Extract the (x, y) coordinate from the center of the cell holding the provided text.  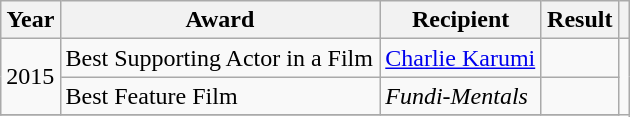
Recipient (461, 20)
Year (30, 20)
Best Supporting Actor in a Film (220, 58)
Result (580, 20)
2015 (30, 77)
Charlie Karumi (461, 58)
Award (220, 20)
Best Feature Film (220, 96)
Fundi-Mentals (461, 96)
